For the text-containing cell, return its midpoint in (X, Y) coordinate format. 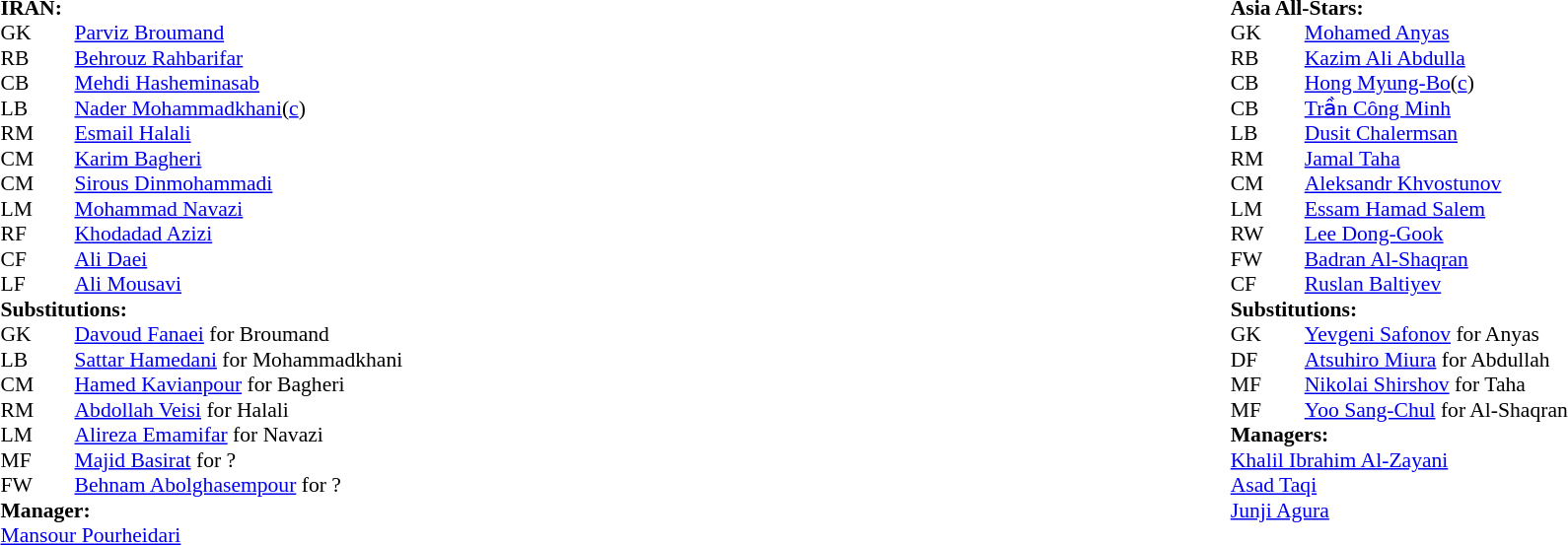
Alireza Emamifar for Navazi (239, 435)
Abdollah Veisi for Halali (239, 410)
Majid Basirat for ? (239, 460)
Badran Al-Shaqran (1436, 259)
Davoud Fanaei for Broumand (239, 334)
Aleksandr Khvostunov (1436, 184)
DF (1249, 360)
Karim Bagheri (239, 159)
Nader Mohammadkhani(c) (239, 108)
Hong Myung-Bo(c) (1436, 84)
Managers: (1399, 435)
Sattar Hamedani for Mohammadkhani (239, 360)
Manager: (201, 511)
Trần Công Minh (1436, 108)
Ali Mousavi (239, 285)
Essam Hamad Salem (1436, 209)
Ruslan Baltiyev (1436, 285)
LF (19, 285)
RF (19, 234)
Mohammad Navazi (239, 209)
Mohamed Anyas (1436, 33)
RW (1249, 234)
Behnam Abolghasempour for ? (239, 486)
Sirous Dinmohammadi (239, 184)
Behrouz Rahbarifar (239, 58)
Khalil Ibrahim Al-Zayani Asad Taqi Junji Agura (1399, 485)
Nikolai Shirshov for Taha (1436, 385)
Esmail Halali (239, 133)
Yoo Sang-Chul for Al-Shaqran (1436, 410)
Mehdi Hasheminasab (239, 84)
Kazim Ali Abdulla (1436, 58)
Hamed Kavianpour for Bagheri (239, 385)
Dusit Chalermsan (1436, 133)
Parviz Broumand (239, 33)
Atsuhiro Miura for Abdullah (1436, 360)
Ali Daei (239, 259)
Khodadad Azizi (239, 234)
Lee Dong-Gook (1436, 234)
Yevgeni Safonov for Anyas (1436, 334)
Jamal Taha (1436, 159)
